From the cell containing the given text, extract its center point as [x, y] coordinate. 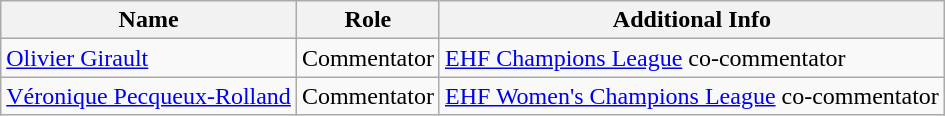
Additional Info [692, 20]
EHF Champions League co-commentator [692, 58]
Véronique Pecqueux-Rolland [149, 96]
Role [368, 20]
Name [149, 20]
EHF Women's Champions League co-commentator [692, 96]
Olivier Girault [149, 58]
